Extract the [X, Y] coordinate from the center of the cell holding the provided text.  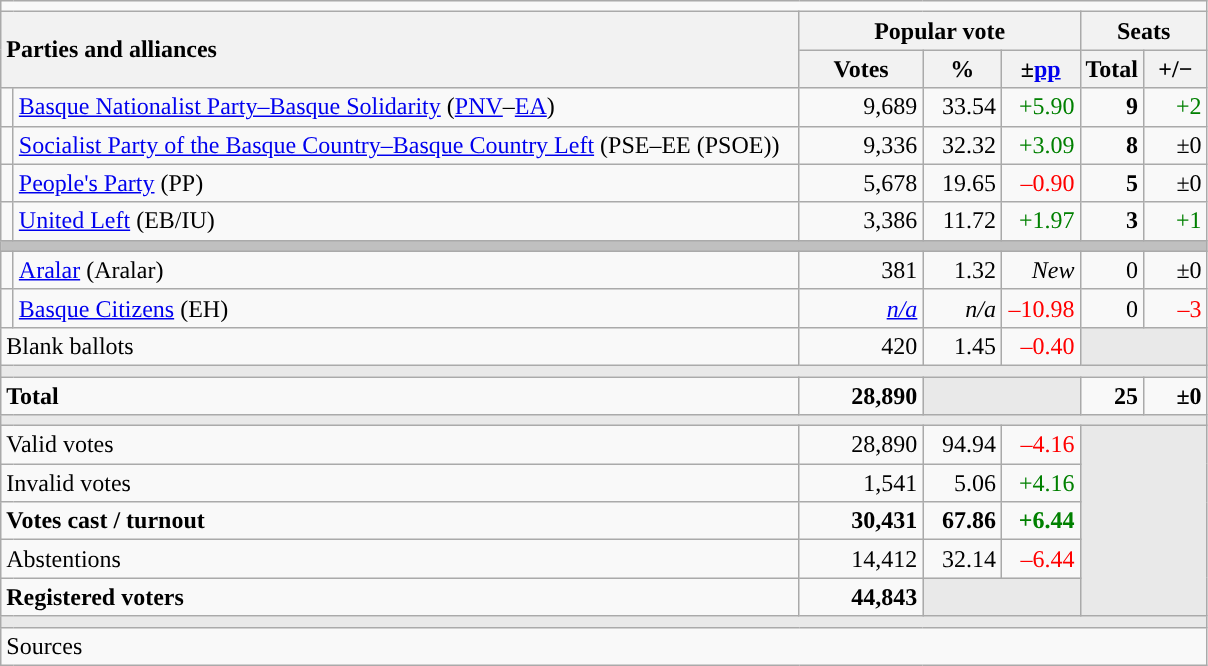
3,386 [861, 221]
Parties and alliances [400, 50]
Abstentions [400, 559]
–0.40 [1040, 346]
32.14 [962, 559]
25 [1112, 395]
5,678 [861, 183]
30,431 [861, 521]
Socialist Party of the Basque Country–Basque Country Left (PSE–EE (PSOE)) [406, 145]
33.54 [962, 107]
94.94 [962, 445]
420 [861, 346]
–4.16 [1040, 445]
Blank ballots [400, 346]
+4.16 [1040, 483]
Invalid votes [400, 483]
67.86 [962, 521]
New [1040, 270]
Seats [1144, 31]
9,336 [861, 145]
+3.09 [1040, 145]
Valid votes [400, 445]
–0.90 [1040, 183]
+/− [1176, 69]
People's Party (PP) [406, 183]
±pp [1040, 69]
Aralar (Aralar) [406, 270]
% [962, 69]
Basque Nationalist Party–Basque Solidarity (PNV–EA) [406, 107]
3 [1112, 221]
Basque Citizens (EH) [406, 308]
–6.44 [1040, 559]
1,541 [861, 483]
Votes [861, 69]
Registered voters [400, 597]
8 [1112, 145]
9 [1112, 107]
9,689 [861, 107]
Sources [604, 646]
19.65 [962, 183]
+1 [1176, 221]
32.32 [962, 145]
5 [1112, 183]
5.06 [962, 483]
United Left (EB/IU) [406, 221]
1.32 [962, 270]
+2 [1176, 107]
Popular vote [940, 31]
44,843 [861, 597]
1.45 [962, 346]
–3 [1176, 308]
11.72 [962, 221]
Votes cast / turnout [400, 521]
+5.90 [1040, 107]
+1.97 [1040, 221]
+6.44 [1040, 521]
–10.98 [1040, 308]
14,412 [861, 559]
381 [861, 270]
